Scan for the cell matching the given text and deliver its [x, y] coordinate at center. 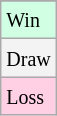
Loss [28, 96]
Draw [28, 58]
Win [28, 20]
